For the text-containing cell, return its midpoint in (X, Y) coordinate format. 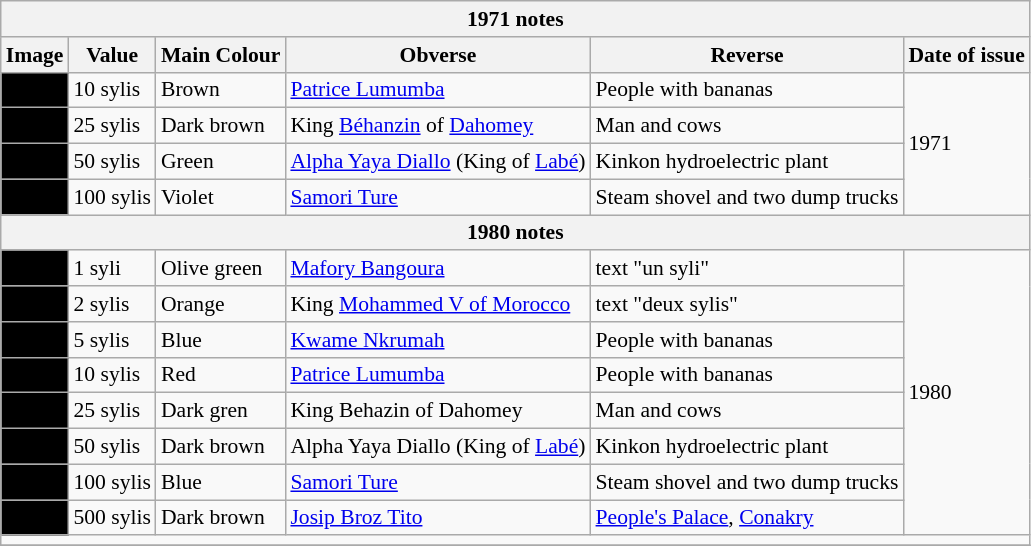
1980 notes (516, 233)
Violet (220, 197)
1980 (966, 394)
Dark gren (220, 411)
text "deux sylis" (748, 304)
1971 notes (516, 19)
Main Colour (220, 55)
Brown (220, 90)
Date of issue (966, 55)
Red (220, 375)
Olive green (220, 269)
1 syli (112, 269)
King Mohammed V of Morocco (438, 304)
5 sylis (112, 340)
text "un syli" (748, 269)
Orange (220, 304)
Image (35, 55)
500 sylis (112, 518)
2 sylis (112, 304)
Obverse (438, 55)
Value (112, 55)
Green (220, 162)
People's Palace, Conakry (748, 518)
King Béhanzin of Dahomey (438, 126)
Reverse (748, 55)
King Behazin of Dahomey (438, 411)
Mafory Bangoura (438, 269)
1971 (966, 143)
Kwame Nkrumah (438, 340)
Josip Broz Tito (438, 518)
